For the text-containing cell, return its midpoint in (x, y) coordinate format. 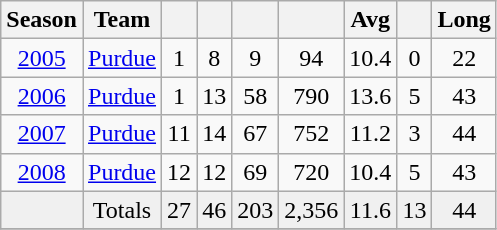
2,356 (312, 210)
11.2 (370, 134)
11.6 (370, 210)
Team (122, 20)
790 (312, 96)
0 (414, 58)
9 (256, 58)
Totals (122, 210)
2005 (42, 58)
46 (214, 210)
2008 (42, 172)
27 (180, 210)
203 (256, 210)
Season (42, 20)
2007 (42, 134)
94 (312, 58)
2006 (42, 96)
Long (464, 20)
Avg (370, 20)
11 (180, 134)
22 (464, 58)
720 (312, 172)
67 (256, 134)
14 (214, 134)
69 (256, 172)
58 (256, 96)
13.6 (370, 96)
3 (414, 134)
752 (312, 134)
8 (214, 58)
